Output the [X, Y] coordinate of the center of the cell containing the given text.  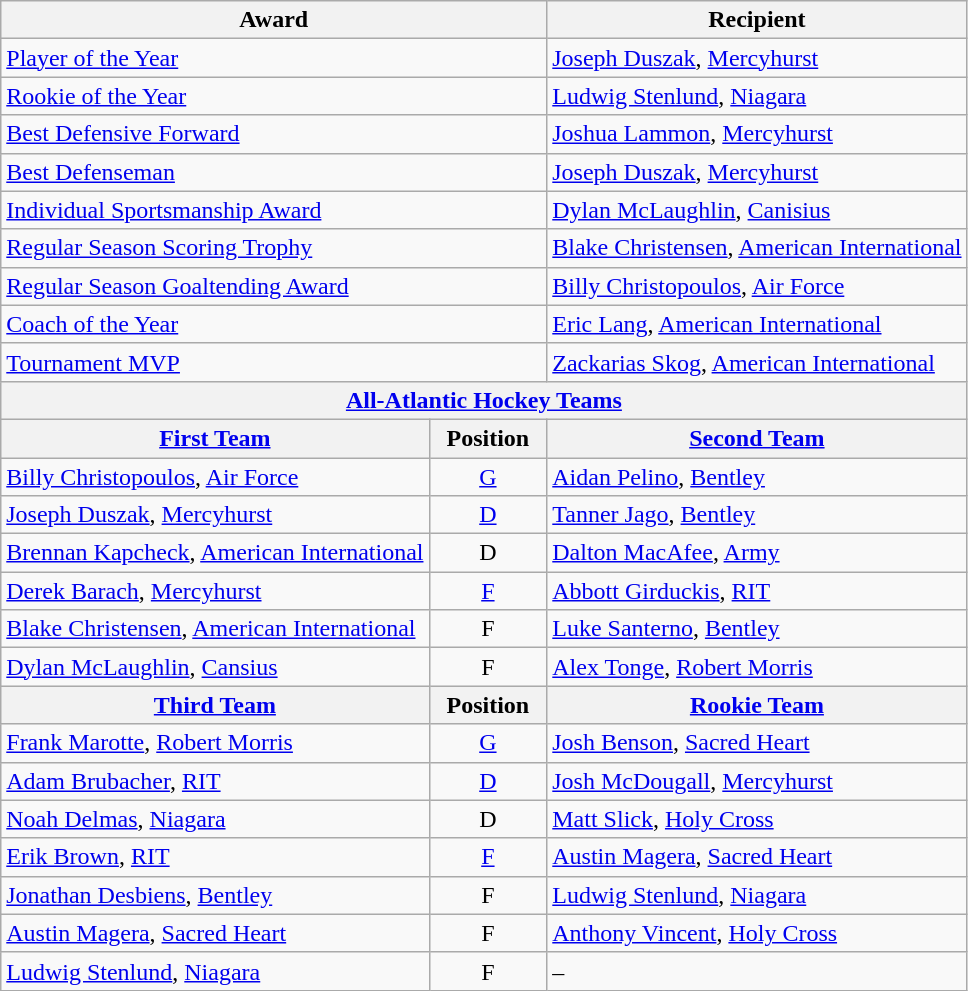
Joshua Lammon, Mercyhurst [757, 134]
All-Atlantic Hockey Teams [484, 400]
Player of the Year [274, 58]
Dalton MacAfee, Army [757, 553]
First Team [215, 438]
Coach of the Year [274, 324]
Dylan McLaughlin, Canisius [757, 210]
Adam Brubacher, RIT [215, 781]
Alex Tonge, Robert Morris [757, 667]
Zackarias Skog, American International [757, 362]
Award [274, 20]
Rookie of the Year [274, 96]
Regular Season Goaltending Award [274, 286]
Individual Sportsmanship Award [274, 210]
Rookie Team [757, 705]
Erik Brown, RIT [215, 857]
Aidan Pelino, Bentley [757, 477]
Derek Barach, Mercyhurst [215, 591]
Matt Slick, Holy Cross [757, 819]
Third Team [215, 705]
Second Team [757, 438]
Abbott Girduckis, RIT [757, 591]
Recipient [757, 20]
Anthony Vincent, Holy Cross [757, 933]
Best Defenseman [274, 172]
Tanner Jago, Bentley [757, 515]
Eric Lang, American International [757, 324]
Josh McDougall, Mercyhurst [757, 781]
Noah Delmas, Niagara [215, 819]
– [757, 971]
Jonathan Desbiens, Bentley [215, 895]
Regular Season Scoring Trophy [274, 248]
Tournament MVP [274, 362]
Josh Benson, Sacred Heart [757, 743]
Dylan McLaughlin, Cansius [215, 667]
Brennan Kapcheck, American International [215, 553]
Best Defensive Forward [274, 134]
Luke Santerno, Bentley [757, 629]
Frank Marotte, Robert Morris [215, 743]
